Return [x, y] of the center of cell containing provided text 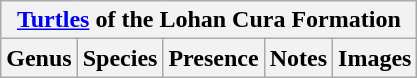
Presence [214, 58]
Turtles of the Lohan Cura Formation [209, 20]
Notes [298, 58]
Images [375, 58]
Species [120, 58]
Genus [39, 58]
